From the cell containing the given text, extract its center point as (x, y) coordinate. 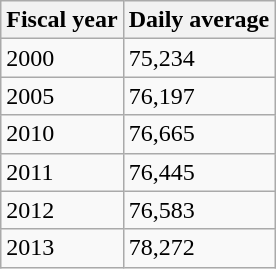
2012 (62, 210)
Daily average (199, 20)
2013 (62, 248)
2000 (62, 58)
2005 (62, 96)
Fiscal year (62, 20)
76,197 (199, 96)
76,665 (199, 134)
78,272 (199, 248)
2010 (62, 134)
2011 (62, 172)
76,583 (199, 210)
76,445 (199, 172)
75,234 (199, 58)
